Determine the [X, Y] coordinate at the center of the cell enclosing the given text.  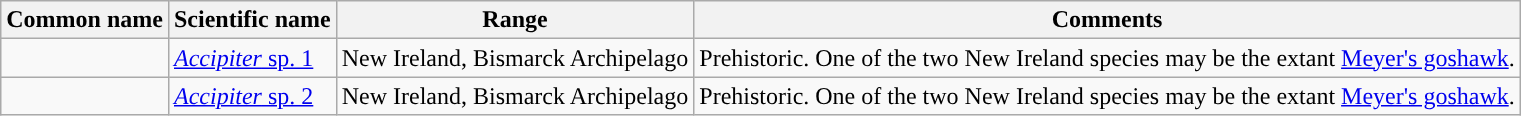
Common name [85, 20]
Range [515, 20]
Scientific name [252, 20]
Accipiter sp. 1 [252, 58]
Accipiter sp. 2 [252, 96]
Comments [1107, 20]
